Determine the (x, y) coordinate at the center of the cell enclosing the given text.  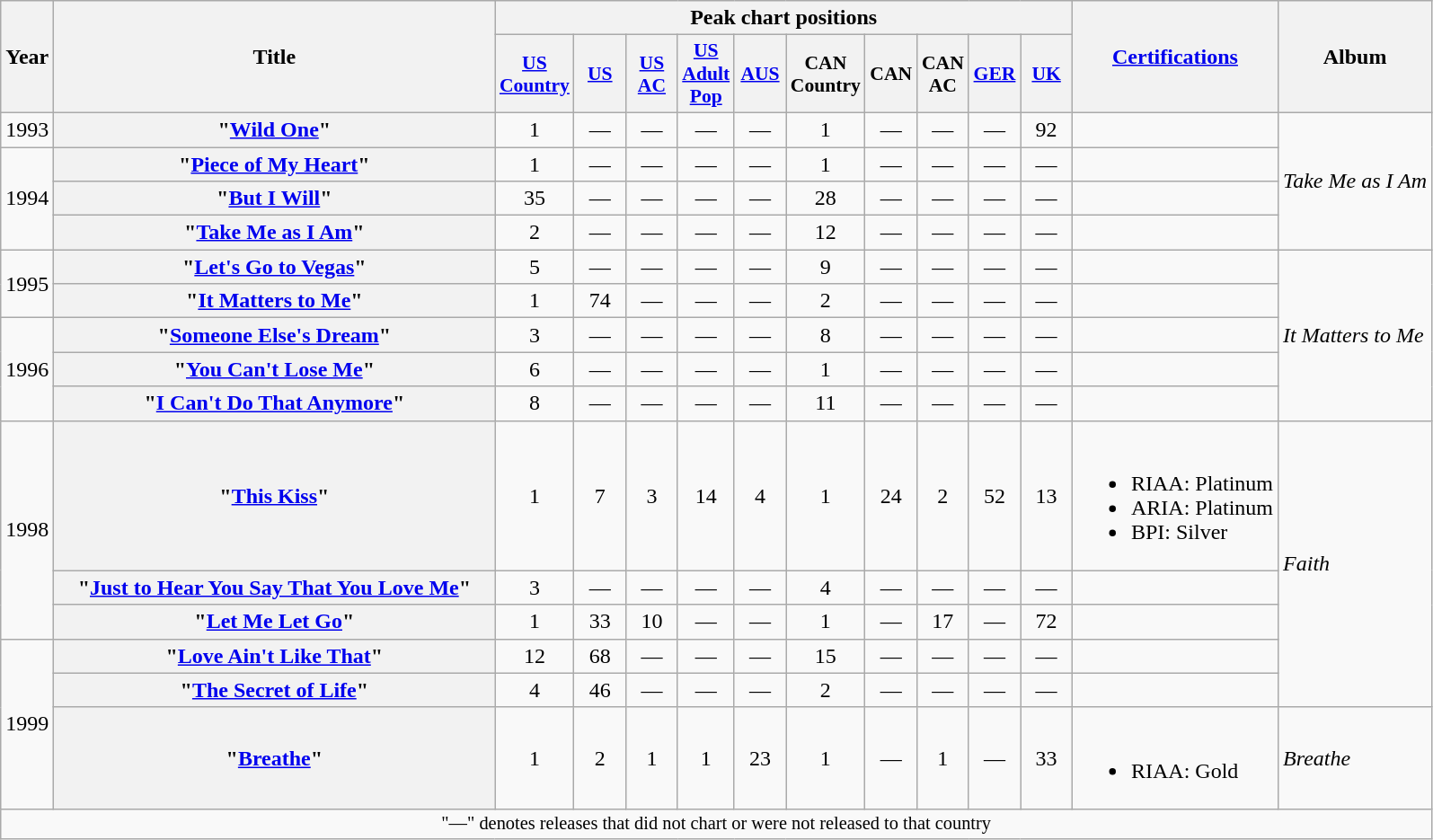
"Someone Else's Dream" (275, 335)
"Let's Go to Vegas" (275, 267)
9 (826, 267)
72 (1047, 622)
AUS (760, 74)
CAN AC (943, 74)
23 (760, 758)
Year (27, 57)
"Wild One" (275, 129)
"You Can't Lose Me" (275, 369)
US AC (652, 74)
"Take Me as I Am" (275, 233)
17 (943, 622)
RIAA: Gold (1175, 758)
46 (600, 690)
1999 (27, 724)
24 (891, 496)
"It Matters to Me" (275, 301)
6 (535, 369)
Breathe (1355, 758)
RIAA: PlatinumARIA: PlatinumBPI: Silver (1175, 496)
28 (826, 199)
1993 (27, 129)
Peak chart positions (783, 18)
It Matters to Me (1355, 335)
1995 (27, 284)
US Adult Pop (706, 74)
"Let Me Let Go" (275, 622)
1994 (27, 199)
Title (275, 57)
UK (1047, 74)
"—" denotes releases that did not chart or were not released to that country (717, 824)
10 (652, 622)
92 (1047, 129)
15 (826, 656)
Album (1355, 57)
CAN Country (826, 74)
"I Can't Do That Anymore" (275, 403)
1998 (27, 530)
Take Me as I Am (1355, 181)
52 (995, 496)
"Love Ain't Like That" (275, 656)
US Country (535, 74)
"The Secret of Life" (275, 690)
"Breathe" (275, 758)
CAN (891, 74)
Faith (1355, 564)
14 (706, 496)
13 (1047, 496)
GER (995, 74)
"But I Will" (275, 199)
Certifications (1175, 57)
5 (535, 267)
1996 (27, 369)
"This Kiss" (275, 496)
11 (826, 403)
68 (600, 656)
35 (535, 199)
US (600, 74)
7 (600, 496)
74 (600, 301)
"Just to Hear You Say That You Love Me" (275, 588)
"Piece of My Heart" (275, 164)
